Scan for the cell matching the given text and deliver its (X, Y) coordinate at center. 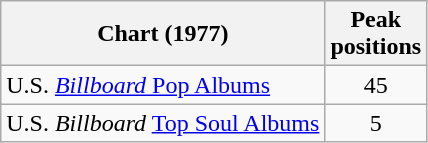
U.S. Billboard Top Soul Albums (163, 123)
Peakpositions (376, 34)
Chart (1977) (163, 34)
U.S. Billboard Pop Albums (163, 85)
5 (376, 123)
45 (376, 85)
